Pinpoint the cell where the given text exists, returning its (x, y) midpoint coordinate. 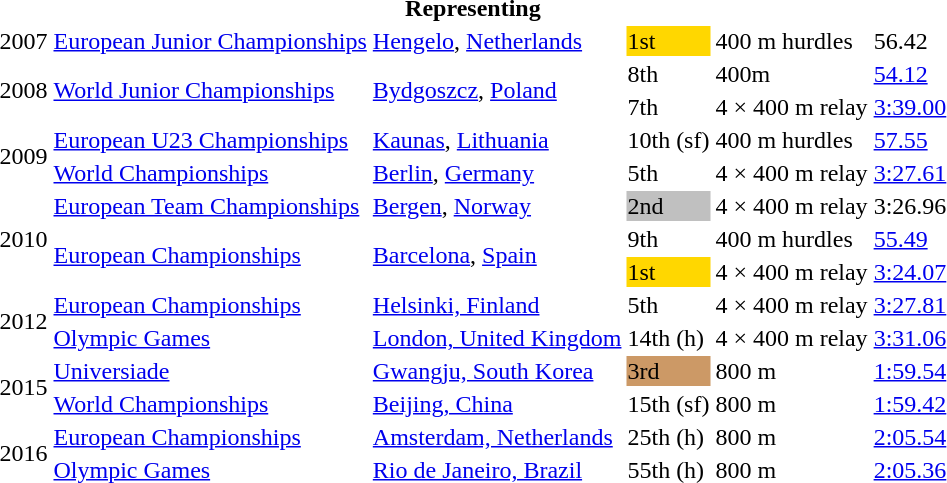
3rd (668, 371)
Beijing, China (497, 404)
Bydgoszcz, Poland (497, 90)
Helsinki, Finland (497, 305)
Bergen, Norway (497, 206)
15th (sf) (668, 404)
7th (668, 107)
World Junior Championships (210, 90)
Gwangju, South Korea (497, 371)
Universiade (210, 371)
European U23 Championships (210, 140)
Hengelo, Netherlands (497, 41)
Kaunas, Lithuania (497, 140)
Olympic Games (210, 338)
Barcelona, Spain (497, 256)
Amsterdam, Netherlands (497, 437)
European Junior Championships (210, 41)
14th (h) (668, 338)
Berlin, Germany (497, 173)
25th (h) (668, 437)
8th (668, 74)
10th (sf) (668, 140)
European Team Championships (210, 206)
9th (668, 239)
2nd (668, 206)
London, United Kingdom (497, 338)
400m (792, 74)
